Capture the cell that displays the provided text and extract its [X, Y] central coordinate. 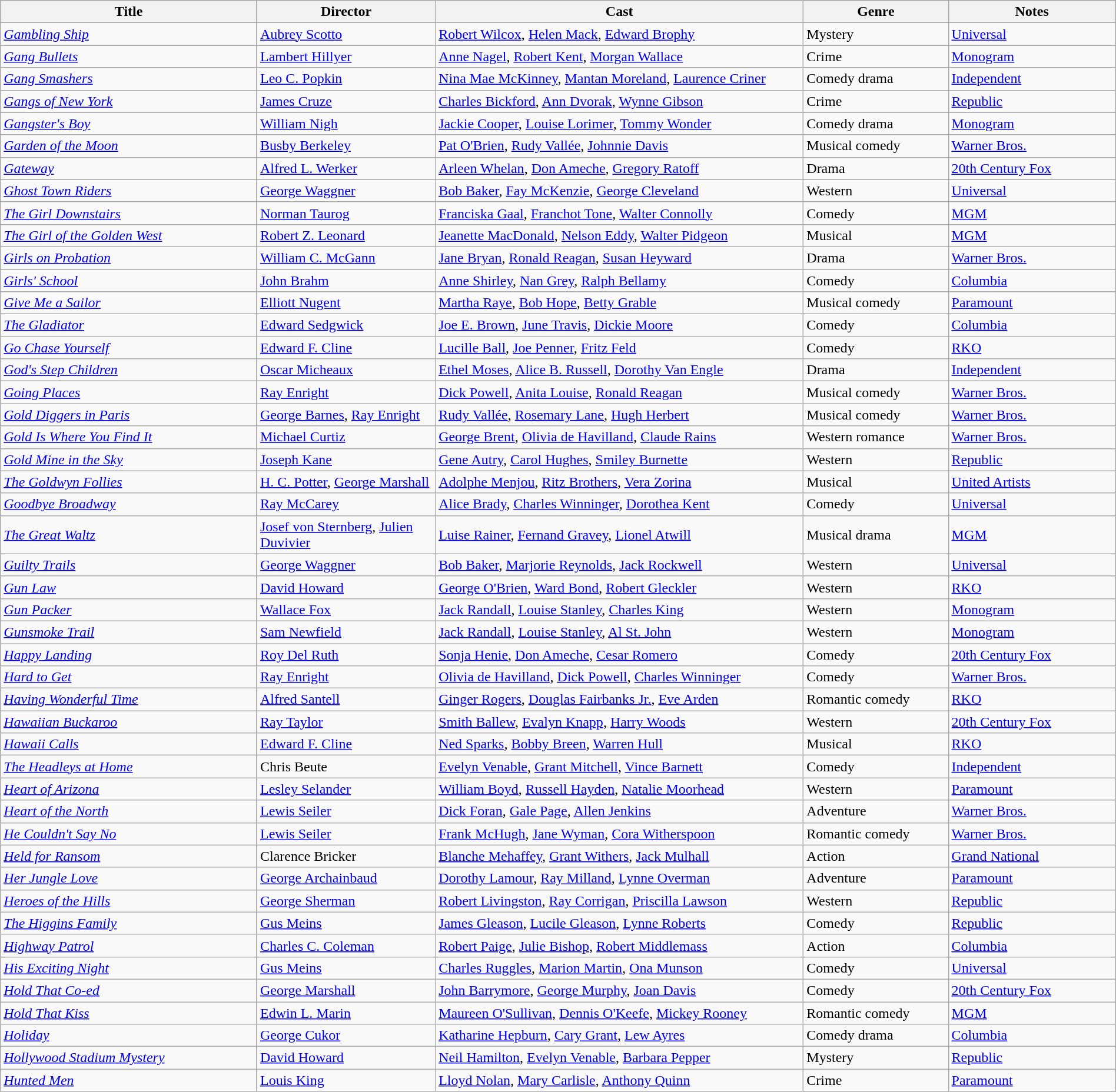
Ethel Moses, Alice B. Russell, Dorothy Van Engle [619, 370]
Edward Sedgwick [346, 325]
George Marshall [346, 990]
Going Places [129, 392]
The Girl of the Golden West [129, 235]
The Headleys at Home [129, 767]
Dorothy Lamour, Ray Milland, Lynne Overman [619, 878]
His Exciting Night [129, 968]
William Boyd, Russell Hayden, Natalie Moorhead [619, 789]
Gene Autry, Carol Hughes, Smiley Burnette [619, 460]
God's Step Children [129, 370]
Lloyd Nolan, Mary Carlisle, Anthony Quinn [619, 1080]
Anne Nagel, Robert Kent, Morgan Wallace [619, 56]
The Gladiator [129, 325]
Western romance [876, 437]
George Barnes, Ray Enright [346, 415]
Gang Smashers [129, 79]
Dick Powell, Anita Louise, Ronald Reagan [619, 392]
Lambert Hillyer [346, 56]
George O'Brien, Ward Bond, Robert Gleckler [619, 587]
Robert Paige, Julie Bishop, Robert Middlemass [619, 945]
Franciska Gaal, Franchot Tone, Walter Connolly [619, 213]
Gold Is Where You Find It [129, 437]
Sam Newfield [346, 632]
Gangs of New York [129, 101]
Maureen O'Sullivan, Dennis O'Keefe, Mickey Rooney [619, 1013]
Neil Hamilton, Evelyn Venable, Barbara Pepper [619, 1058]
Roy Del Ruth [346, 655]
The Higgins Family [129, 923]
Highway Patrol [129, 945]
Hollywood Stadium Mystery [129, 1058]
Jane Bryan, Ronald Reagan, Susan Heyward [619, 258]
Gateway [129, 168]
Dick Foran, Gale Page, Allen Jenkins [619, 811]
The Girl Downstairs [129, 213]
Hold That Kiss [129, 1013]
Holiday [129, 1036]
Bob Baker, Fay McKenzie, George Cleveland [619, 191]
Robert Wilcox, Helen Mack, Edward Brophy [619, 34]
Jack Randall, Louise Stanley, Al St. John [619, 632]
Rudy Vallée, Rosemary Lane, Hugh Herbert [619, 415]
George Cukor [346, 1036]
Hawaii Calls [129, 744]
Gambling Ship [129, 34]
Joseph Kane [346, 460]
Elliott Nugent [346, 303]
Lesley Selander [346, 789]
Jackie Cooper, Louise Lorimer, Tommy Wonder [619, 124]
Charles C. Coleman [346, 945]
Gunsmoke Trail [129, 632]
Frank McHugh, Jane Wyman, Cora Witherspoon [619, 834]
James Cruze [346, 101]
Anne Shirley, Nan Grey, Ralph Bellamy [619, 281]
He Couldn't Say No [129, 834]
Sonja Henie, Don Ameche, Cesar Romero [619, 655]
Ray Taylor [346, 722]
George Archainbaud [346, 878]
Robert Livingston, Ray Corrigan, Priscilla Lawson [619, 901]
Ray McCarey [346, 504]
Girls on Probation [129, 258]
James Gleason, Lucile Gleason, Lynne Roberts [619, 923]
William C. McGann [346, 258]
Busby Berkeley [346, 146]
Notes [1032, 12]
Having Wonderful Time [129, 700]
Her Jungle Love [129, 878]
Director [346, 12]
Wallace Fox [346, 610]
Oscar Micheaux [346, 370]
John Barrymore, George Murphy, Joan Davis [619, 990]
Ghost Town Riders [129, 191]
The Great Waltz [129, 534]
Charles Ruggles, Marion Martin, Ona Munson [619, 968]
Chris Beute [346, 767]
Leo C. Popkin [346, 79]
Genre [876, 12]
Title [129, 12]
Clarence Bricker [346, 856]
Louis King [346, 1080]
Josef von Sternberg, Julien Duvivier [346, 534]
Grand National [1032, 856]
Heroes of the Hills [129, 901]
Gold Diggers in Paris [129, 415]
Michael Curtiz [346, 437]
Pat O'Brien, Rudy Vallée, Johnnie Davis [619, 146]
Charles Bickford, Ann Dvorak, Wynne Gibson [619, 101]
Held for Ransom [129, 856]
George Brent, Olivia de Havilland, Claude Rains [619, 437]
Smith Ballew, Evalyn Knapp, Harry Woods [619, 722]
Katharine Hepburn, Cary Grant, Lew Ayres [619, 1036]
Garden of the Moon [129, 146]
Gun Packer [129, 610]
Guilty Trails [129, 565]
Gang Bullets [129, 56]
H. C. Potter, George Marshall [346, 482]
Joe E. Brown, June Travis, Dickie Moore [619, 325]
John Brahm [346, 281]
Musical drama [876, 534]
Happy Landing [129, 655]
Lucille Ball, Joe Penner, Fritz Feld [619, 348]
Evelyn Venable, Grant Mitchell, Vince Barnett [619, 767]
Gangster's Boy [129, 124]
Bob Baker, Marjorie Reynolds, Jack Rockwell [619, 565]
William Nigh [346, 124]
Ned Sparks, Bobby Breen, Warren Hull [619, 744]
Edwin L. Marin [346, 1013]
Go Chase Yourself [129, 348]
Olivia de Havilland, Dick Powell, Charles Winninger [619, 677]
Adolphe Menjou, Ritz Brothers, Vera Zorina [619, 482]
Heart of the North [129, 811]
Blanche Mehaffey, Grant Withers, Jack Mulhall [619, 856]
Hard to Get [129, 677]
Norman Taurog [346, 213]
George Sherman [346, 901]
Hawaiian Buckaroo [129, 722]
Gold Mine in the Sky [129, 460]
Give Me a Sailor [129, 303]
Cast [619, 12]
Hunted Men [129, 1080]
Martha Raye, Bob Hope, Betty Grable [619, 303]
Ginger Rogers, Douglas Fairbanks Jr., Eve Arden [619, 700]
Jeanette MacDonald, Nelson Eddy, Walter Pidgeon [619, 235]
Arleen Whelan, Don Ameche, Gregory Ratoff [619, 168]
Hold That Co-ed [129, 990]
Jack Randall, Louise Stanley, Charles King [619, 610]
The Goldwyn Follies [129, 482]
Gun Law [129, 587]
Aubrey Scotto [346, 34]
United Artists [1032, 482]
Heart of Arizona [129, 789]
Luise Rainer, Fernand Gravey, Lionel Atwill [619, 534]
Alfred L. Werker [346, 168]
Nina Mae McKinney, Mantan Moreland, Laurence Criner [619, 79]
Girls' School [129, 281]
Alice Brady, Charles Winninger, Dorothea Kent [619, 504]
Robert Z. Leonard [346, 235]
Alfred Santell [346, 700]
Goodbye Broadway [129, 504]
